Locate the cell with the specified text and output its (X, Y) center coordinate. 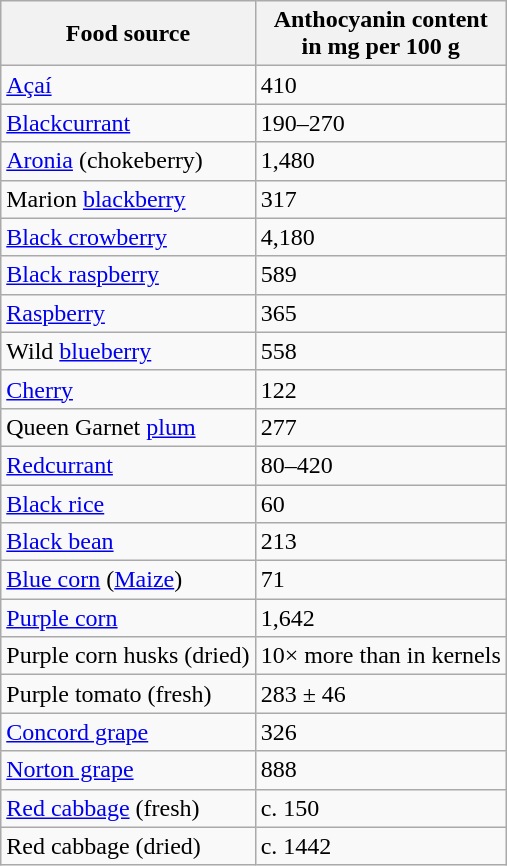
888 (380, 770)
Blackcurrant (128, 123)
80–420 (380, 465)
Raspberry (128, 313)
Red cabbage (dried) (128, 846)
122 (380, 389)
Açaí (128, 85)
Queen Garnet plum (128, 427)
213 (380, 542)
71 (380, 580)
589 (380, 275)
558 (380, 351)
Purple corn (128, 618)
277 (380, 427)
410 (380, 85)
365 (380, 313)
Blue corn (Maize) (128, 580)
Aronia (chokeberry) (128, 161)
4,180 (380, 237)
190–270 (380, 123)
Purple tomato (fresh) (128, 694)
c. 1442 (380, 846)
Concord grape (128, 732)
10× more than in kernels (380, 656)
1,642 (380, 618)
Norton grape (128, 770)
Black raspberry (128, 275)
1,480 (380, 161)
c. 150 (380, 808)
Marion blackberry (128, 199)
Purple corn husks (dried) (128, 656)
Redcurrant (128, 465)
Anthocyanin content in mg per 100 g (380, 34)
Black bean (128, 542)
317 (380, 199)
Red cabbage (fresh) (128, 808)
283 ± 46 (380, 694)
326 (380, 732)
Wild blueberry (128, 351)
60 (380, 503)
Cherry (128, 389)
Black crowberry (128, 237)
Food source (128, 34)
Black rice (128, 503)
